Locate the cell with the specified text and output its (x, y) center coordinate. 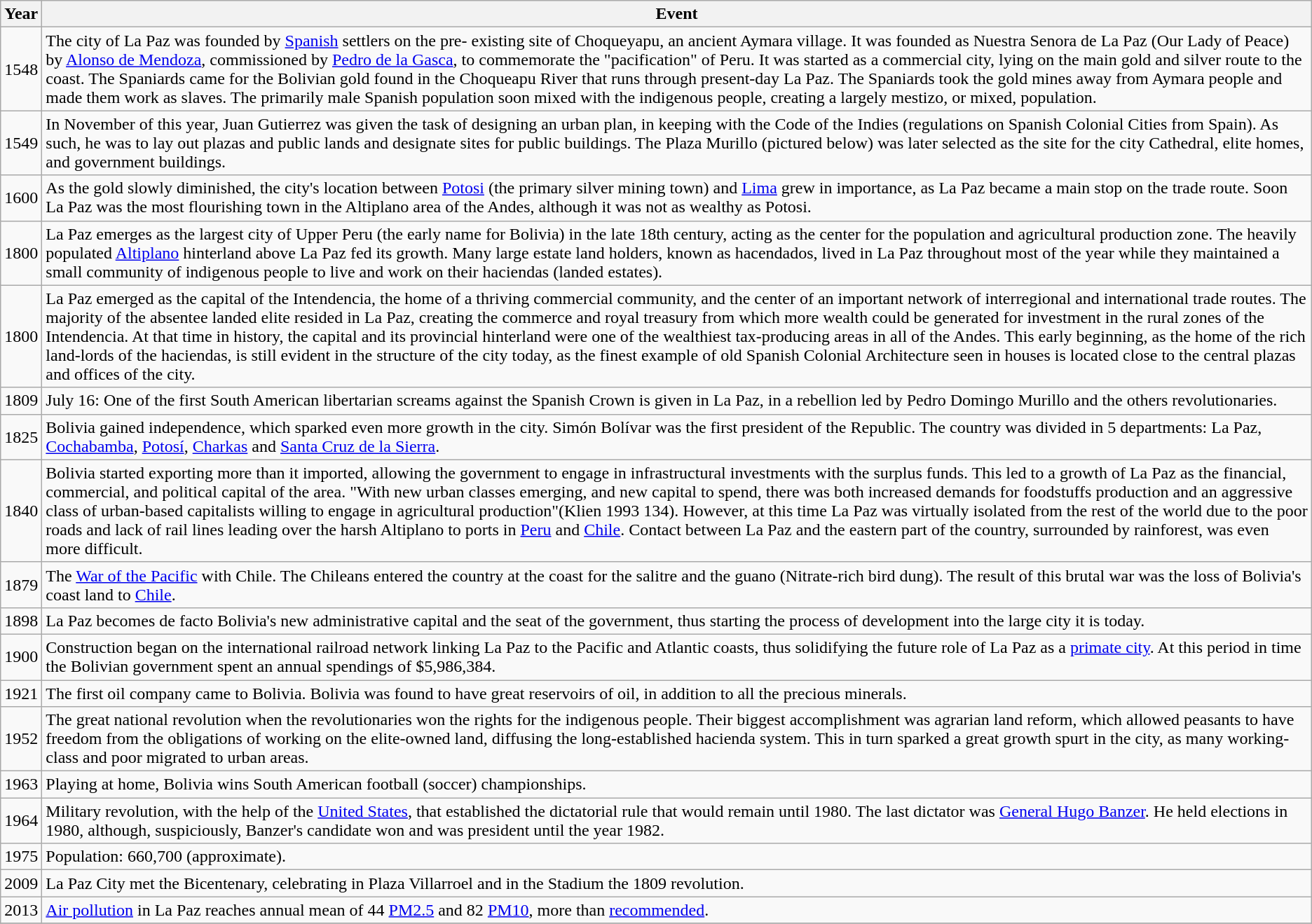
2013 (21, 910)
Event (677, 14)
Playing at home, Bolivia wins South American football (soccer) championships. (677, 785)
Air pollution in La Paz reaches annual mean of 44 PM2.5 and 82 PM10, more than recommended. (677, 910)
1898 (21, 621)
2009 (21, 883)
1809 (21, 401)
1879 (21, 584)
Year (21, 14)
Population: 660,700 (approximate). (677, 857)
1963 (21, 785)
La Paz City met the Bicentenary, celebrating in Plaza Villarroel and in the Stadium the 1809 revolution. (677, 883)
1600 (21, 198)
1825 (21, 437)
1549 (21, 143)
1975 (21, 857)
1964 (21, 821)
1548 (21, 69)
1952 (21, 739)
The first oil company came to Bolivia. Bolivia was found to have great reservoirs of oil, in addition to all the precious minerals. (677, 693)
1900 (21, 657)
1840 (21, 511)
1921 (21, 693)
